Search for the cell housing the specified text and yield its (X, Y) center coordinate. 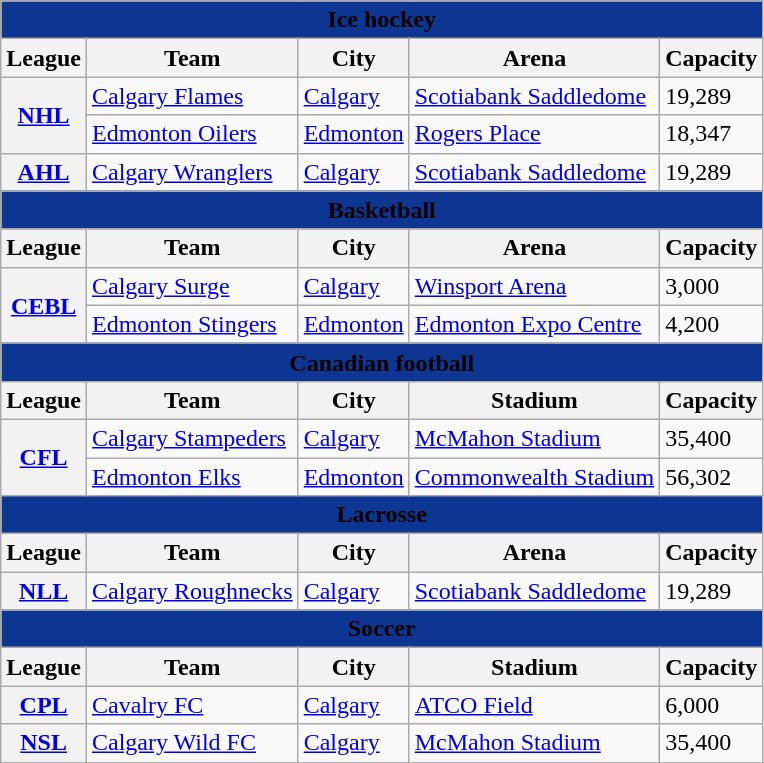
CPL (44, 705)
Ice hockey (382, 20)
18,347 (712, 134)
Edmonton Elks (192, 477)
Calgary Wranglers (192, 172)
Basketball (382, 210)
Soccer (382, 629)
4,200 (712, 324)
Calgary Wild FC (192, 743)
3,000 (712, 286)
6,000 (712, 705)
56,302 (712, 477)
NSL (44, 743)
Cavalry FC (192, 705)
ATCO Field (534, 705)
AHL (44, 172)
CFL (44, 457)
NHL (44, 115)
Commonwealth Stadium (534, 477)
Canadian football (382, 362)
Calgary Surge (192, 286)
Calgary Roughnecks (192, 591)
CEBL (44, 305)
Edmonton Stingers (192, 324)
Calgary Flames (192, 96)
Edmonton Oilers (192, 134)
Winsport Arena (534, 286)
Rogers Place (534, 134)
NLL (44, 591)
Calgary Stampeders (192, 438)
Edmonton Expo Centre (534, 324)
Lacrosse (382, 515)
